Output the (X, Y) coordinate of the center of the cell containing the given text.  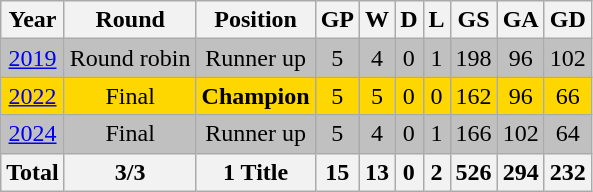
166 (474, 134)
232 (568, 172)
GD (568, 20)
13 (378, 172)
3/3 (130, 172)
Champion (256, 96)
W (378, 20)
198 (474, 58)
66 (568, 96)
GP (337, 20)
Total (33, 172)
2019 (33, 58)
Position (256, 20)
GA (520, 20)
1 Title (256, 172)
GS (474, 20)
Round (130, 20)
2024 (33, 134)
526 (474, 172)
Round robin (130, 58)
294 (520, 172)
2 (436, 172)
L (436, 20)
D (409, 20)
64 (568, 134)
2022 (33, 96)
162 (474, 96)
Year (33, 20)
15 (337, 172)
